Provide the (X, Y) coordinate of the cell's center where the given text is located.  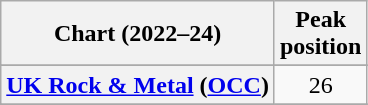
UK Rock & Metal (OCC) (138, 85)
26 (320, 85)
Peakposition (320, 34)
Chart (2022–24) (138, 34)
